Return [X, Y] of the center of cell containing provided text 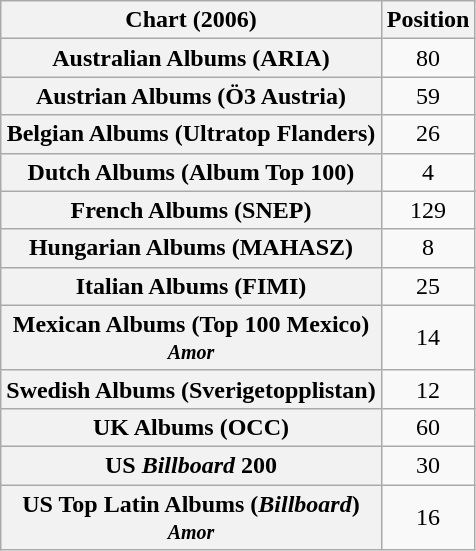
16 [428, 516]
Italian Albums (FIMI) [191, 286]
Dutch Albums (Album Top 100) [191, 172]
80 [428, 58]
4 [428, 172]
Australian Albums (ARIA) [191, 58]
25 [428, 286]
14 [428, 338]
Belgian Albums (Ultratop Flanders) [191, 134]
Chart (2006) [191, 20]
US Billboard 200 [191, 465]
8 [428, 248]
Position [428, 20]
60 [428, 427]
UK Albums (OCC) [191, 427]
129 [428, 210]
French Albums (SNEP) [191, 210]
Mexican Albums (Top 100 Mexico)Amor [191, 338]
Austrian Albums (Ö3 Austria) [191, 96]
12 [428, 389]
59 [428, 96]
Swedish Albums (Sverigetopplistan) [191, 389]
30 [428, 465]
26 [428, 134]
Hungarian Albums (MAHASZ) [191, 248]
US Top Latin Albums (Billboard)Amor [191, 516]
